Pinpoint the cell where the given text exists, returning its (x, y) midpoint coordinate. 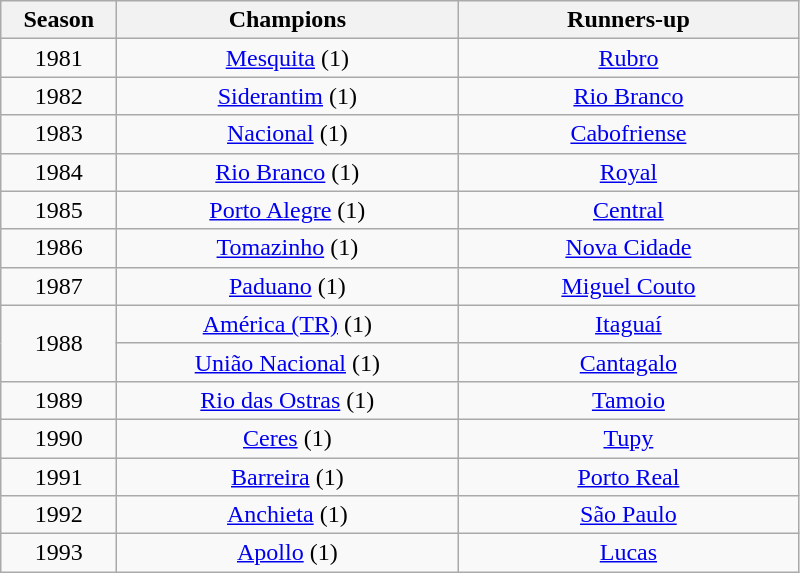
1991 (59, 477)
Rubro (628, 58)
América (TR) (1) (288, 324)
Anchieta (1) (288, 515)
1985 (59, 210)
Tamoio (628, 400)
Miguel Couto (628, 286)
Cantagalo (628, 362)
1987 (59, 286)
Rio das Ostras (1) (288, 400)
Season (59, 20)
1983 (59, 134)
Paduano (1) (288, 286)
Tupy (628, 438)
Porto Real (628, 477)
Apollo (1) (288, 553)
Royal (628, 172)
Nacional (1) (288, 134)
1988 (59, 343)
Rio Branco (628, 96)
1986 (59, 248)
Cabofriense (628, 134)
1984 (59, 172)
Central (628, 210)
Champions (288, 20)
Mesquita (1) (288, 58)
1981 (59, 58)
Lucas (628, 553)
Runners-up (628, 20)
1992 (59, 515)
Barreira (1) (288, 477)
1989 (59, 400)
Tomazinho (1) (288, 248)
Nova Cidade (628, 248)
Ceres (1) (288, 438)
1993 (59, 553)
1982 (59, 96)
Siderantim (1) (288, 96)
Itaguaí (628, 324)
Porto Alegre (1) (288, 210)
Rio Branco (1) (288, 172)
União Nacional (1) (288, 362)
1990 (59, 438)
São Paulo (628, 515)
